From the cell containing the given text, extract its center point as [x, y] coordinate. 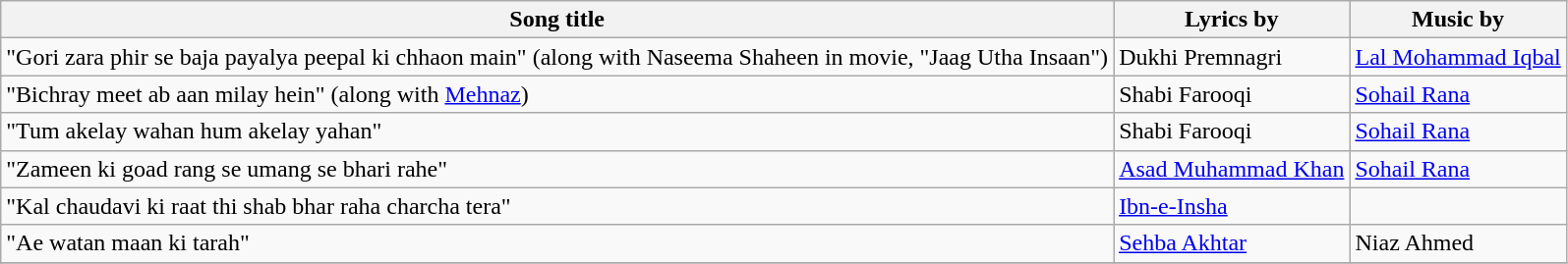
"Kal chaudavi ki raat thi shab bhar raha charcha tera" [557, 206]
Ibn-e-Insha [1232, 206]
"Bichray meet ab aan milay hein" (along with Mehnaz) [557, 94]
Sehba Akhtar [1232, 243]
"Zameen ki goad rang se umang se bhari rahe" [557, 169]
Lyrics by [1232, 20]
Dukhi Premnagri [1232, 57]
Music by [1458, 20]
"Tum akelay wahan hum akelay yahan" [557, 132]
"Ae watan maan ki tarah" [557, 243]
Asad Muhammad Khan [1232, 169]
"Gori zara phir se baja payalya peepal ki chhaon main" (along with Naseema Shaheen in movie, "Jaag Utha Insaan") [557, 57]
Niaz Ahmed [1458, 243]
Song title [557, 20]
Lal Mohammad Iqbal [1458, 57]
